Output the (x, y) coordinate of the center of the cell containing the given text.  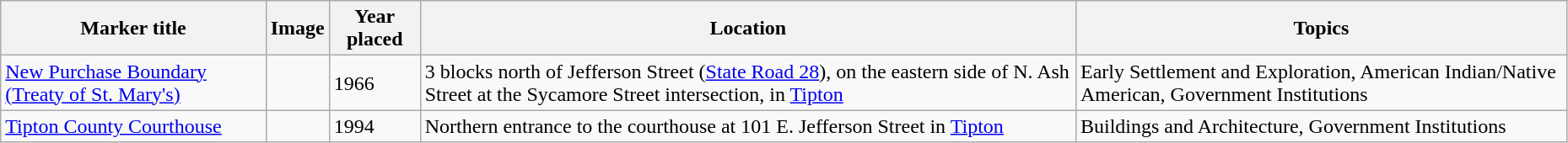
Buildings and Architecture, Government Institutions (1321, 126)
Location (747, 29)
Marker title (133, 29)
Year placed (374, 29)
Tipton County Courthouse (133, 126)
1994 (374, 126)
Northern entrance to the courthouse at 101 E. Jefferson Street in Tipton (747, 126)
New Purchase Boundary (Treaty of St. Mary's) (133, 82)
1966 (374, 82)
Image (297, 29)
Early Settlement and Exploration, American Indian/Native American, Government Institutions (1321, 82)
3 blocks north of Jefferson Street (State Road 28), on the eastern side of N. Ash Street at the Sycamore Street intersection, in Tipton (747, 82)
Topics (1321, 29)
